Return [x, y] of the center of cell containing provided text 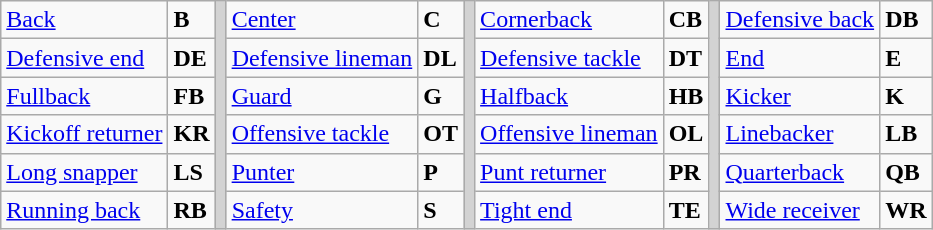
Defensive back [800, 20]
HB [686, 96]
G [441, 96]
LB [906, 134]
DE [192, 58]
Running back [84, 210]
Kicker [800, 96]
DB [906, 20]
Cornerback [570, 20]
LS [192, 172]
RB [192, 210]
Center [322, 20]
P [441, 172]
Offensive lineman [570, 134]
Long snapper [84, 172]
Offensive tackle [322, 134]
Guard [322, 96]
PR [686, 172]
Halfback [570, 96]
Defensive end [84, 58]
OT [441, 134]
Defensive lineman [322, 58]
S [441, 210]
Quarterback [800, 172]
QB [906, 172]
WR [906, 210]
Punt returner [570, 172]
DT [686, 58]
Defensive tackle [570, 58]
DL [441, 58]
KR [192, 134]
K [906, 96]
Fullback [84, 96]
Kickoff returner [84, 134]
Punter [322, 172]
FB [192, 96]
E [906, 58]
Back [84, 20]
CB [686, 20]
Safety [322, 210]
Wide receiver [800, 210]
C [441, 20]
B [192, 20]
TE [686, 210]
OL [686, 134]
End [800, 58]
Linebacker [800, 134]
Tight end [570, 210]
